Find where the given text appears and provide that cell's center as (x, y) coordinate. 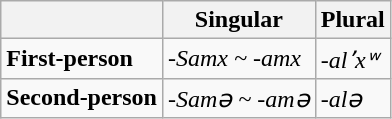
Second-person (82, 98)
Singular (238, 20)
-alʼxʷ (352, 59)
Plural (352, 20)
-Samə ~ -amə (238, 98)
First-person (82, 59)
-alə (352, 98)
-Samx ~ -amx (238, 59)
